Return (x, y) of the center of cell containing provided text 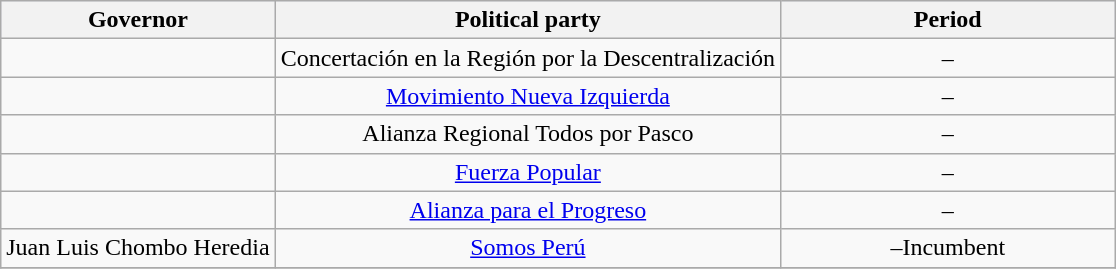
Period (948, 20)
Alianza Regional Todos por Pasco (528, 134)
Political party (528, 20)
Somos Perú (528, 248)
Movimiento Nueva Izquierda (528, 96)
–Incumbent (948, 248)
Fuerza Popular (528, 172)
Juan Luis Chombo Heredia (138, 248)
Governor (138, 20)
Concertación en la Región por la Descentralización (528, 58)
Alianza para el Progreso (528, 210)
